Extract the [X, Y] coordinate from the center of the cell holding the provided text.  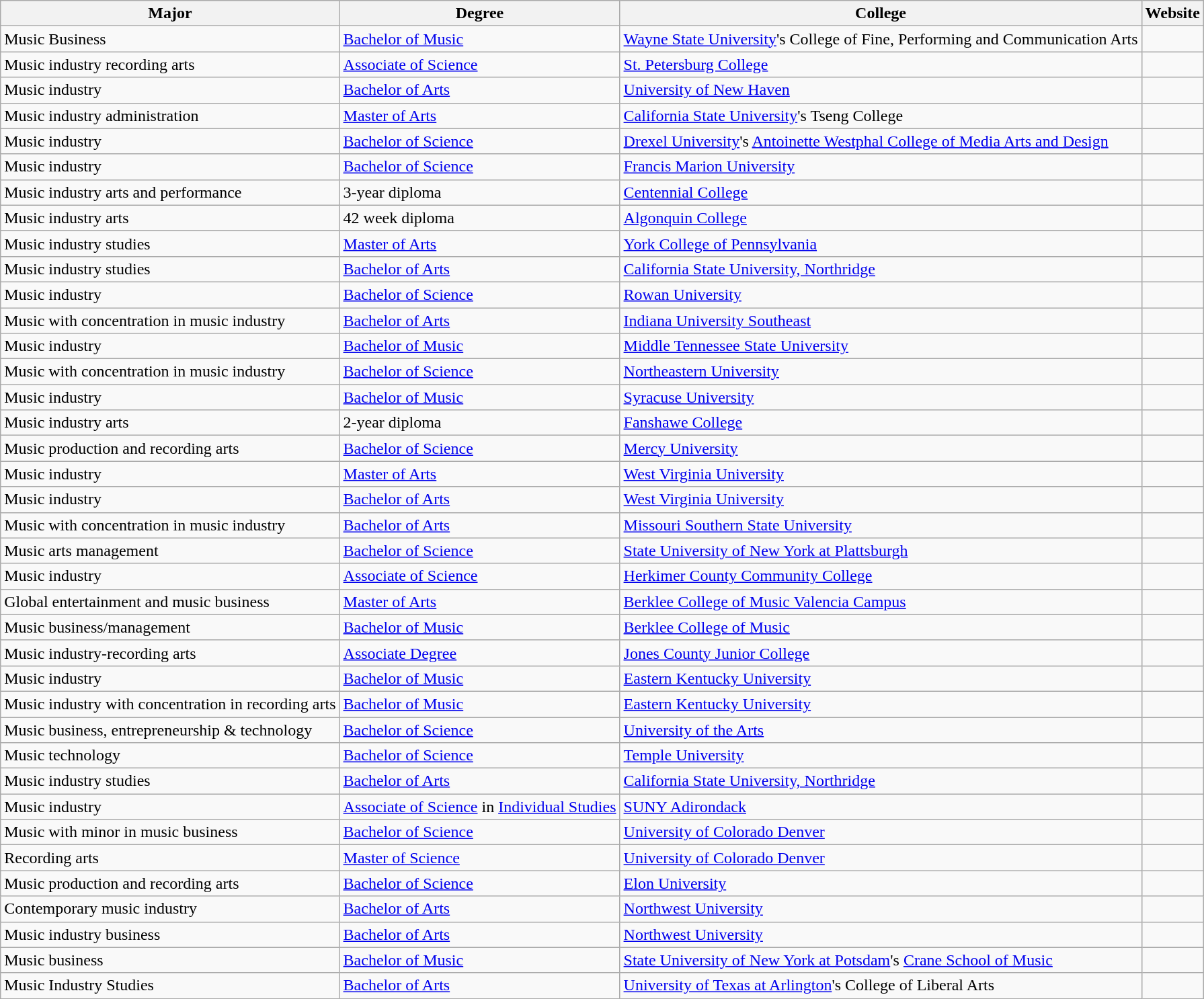
Francis Marion University [881, 167]
Music industry administration [170, 116]
Jones County Junior College [881, 653]
Temple University [881, 756]
Rowan University [881, 294]
42 week diploma [480, 218]
University of New Haven [881, 90]
Fanshawe College [881, 423]
St. Petersburg College [881, 65]
2-year diploma [480, 423]
Drexel University's Antoinette Westphal College of Media Arts and Design [881, 141]
Contemporary music industry [170, 909]
Mercy University [881, 448]
Music Industry Studies [170, 986]
Music industry recording arts [170, 65]
Global entertainment and music business [170, 602]
Wayne State University's College of Fine, Performing and Communication Arts [881, 39]
California State University's Tseng College [881, 116]
Music business [170, 960]
Centennial College [881, 192]
Northeastern University [881, 372]
Music industry with concentration in recording arts [170, 704]
Music industry-recording arts [170, 653]
Music business/management [170, 627]
Major [170, 13]
Elon University [881, 883]
State University of New York at Plattsburgh [881, 551]
Website [1172, 13]
SUNY Adirondack [881, 807]
Music with minor in music business [170, 832]
Algonquin College [881, 218]
Missouri Southern State University [881, 525]
Associate Degree [480, 653]
3-year diploma [480, 192]
Degree [480, 13]
Syracuse University [881, 397]
Music industry arts and performance [170, 192]
Berklee College of Music Valencia Campus [881, 602]
College [881, 13]
University of Texas at Arlington's College of Liberal Arts [881, 986]
Master of Science [480, 858]
Recording arts [170, 858]
York College of Pennsylvania [881, 243]
Music business, entrepreneurship & technology [170, 729]
Middle Tennessee State University [881, 346]
Music arts management [170, 551]
Music technology [170, 756]
Herkimer County Community College [881, 576]
State University of New York at Potsdam's Crane School of Music [881, 960]
Indiana University Southeast [881, 321]
Associate of Science in Individual Studies [480, 807]
University of the Arts [881, 729]
Music industry business [170, 934]
Music Business [170, 39]
Berklee College of Music [881, 627]
